For the text-containing cell, return its midpoint in (X, Y) coordinate format. 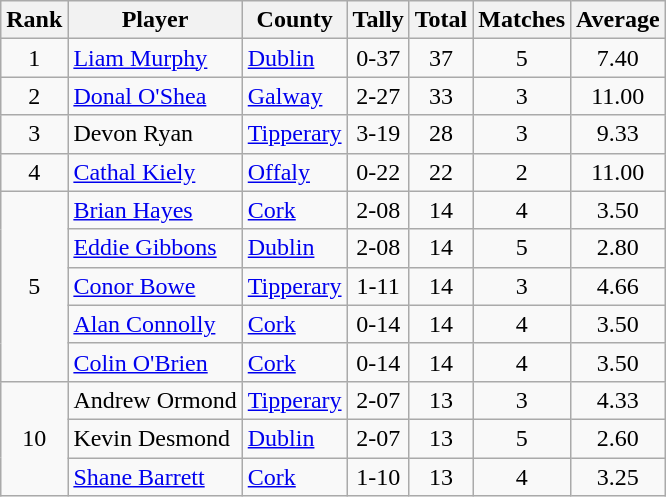
4.33 (618, 400)
22 (441, 172)
1-10 (378, 477)
County (294, 20)
3.25 (618, 477)
Matches (522, 20)
Alan Connolly (155, 324)
Liam Murphy (155, 58)
Shane Barrett (155, 477)
Andrew Ormond (155, 400)
Average (618, 20)
28 (441, 134)
Rank (34, 20)
Brian Hayes (155, 210)
4.66 (618, 286)
0-22 (378, 172)
3-19 (378, 134)
1 (34, 58)
Donal O'Shea (155, 96)
0-37 (378, 58)
Devon Ryan (155, 134)
Tally (378, 20)
Player (155, 20)
2.80 (618, 248)
37 (441, 58)
2.60 (618, 438)
Kevin Desmond (155, 438)
Offaly (294, 172)
Cathal Kiely (155, 172)
Colin O'Brien (155, 362)
2-27 (378, 96)
33 (441, 96)
9.33 (618, 134)
Eddie Gibbons (155, 248)
1-11 (378, 286)
Conor Bowe (155, 286)
Galway (294, 96)
7.40 (618, 58)
10 (34, 438)
Total (441, 20)
